For the text-containing cell, return its midpoint in (X, Y) coordinate format. 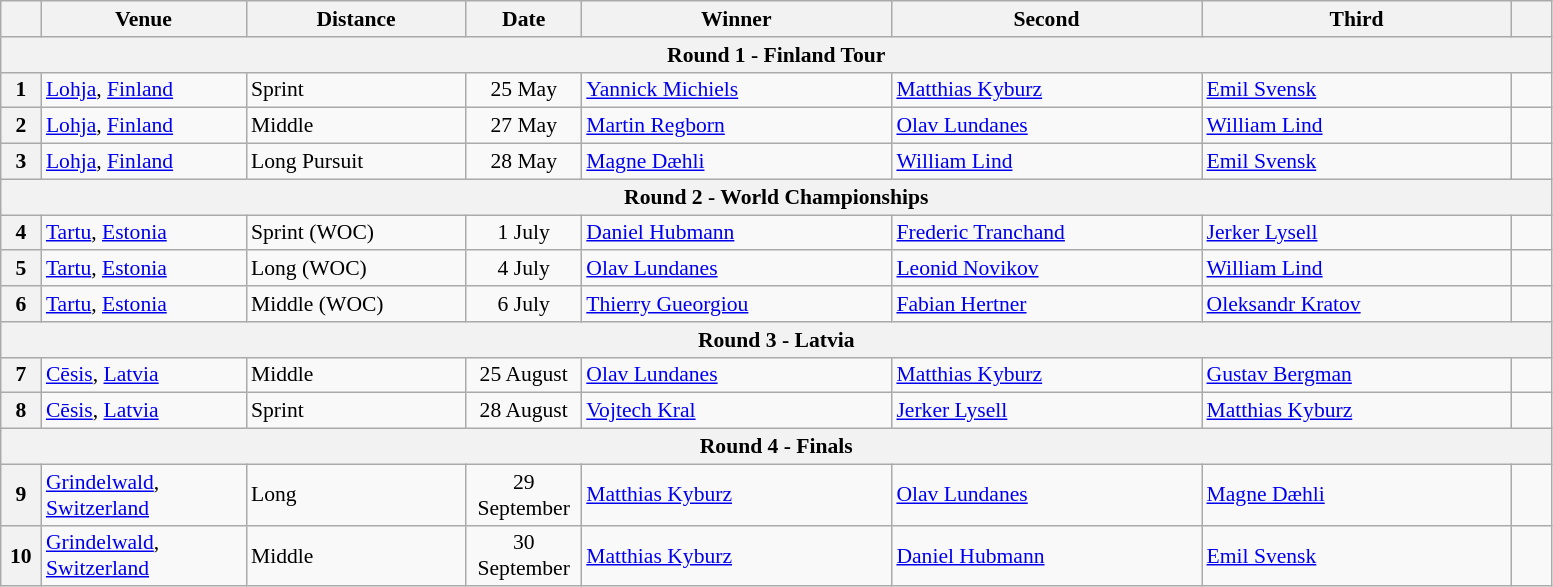
7 (21, 375)
Yannick Michiels (736, 90)
Date (524, 19)
5 (21, 269)
Round 4 - Finals (776, 447)
Round 1 - Finland Tour (776, 55)
Long Pursuit (356, 162)
Venue (144, 19)
Thierry Gueorgiou (736, 304)
Second (1046, 19)
10 (21, 556)
4 July (524, 269)
Middle (WOC) (356, 304)
6 (21, 304)
2 (21, 126)
6 July (524, 304)
25 May (524, 90)
Long (WOC) (356, 269)
Vojtech Kral (736, 411)
1 July (524, 233)
25 August (524, 375)
Fabian Hertner (1046, 304)
Round 2 - World Championships (776, 197)
29 September (524, 494)
1 (21, 90)
Sprint (WOC) (356, 233)
Long (356, 494)
Round 3 - Latvia (776, 340)
Frederic Tranchand (1046, 233)
Leonid Novikov (1046, 269)
Third (1357, 19)
28 May (524, 162)
28 August (524, 411)
8 (21, 411)
3 (21, 162)
9 (21, 494)
Winner (736, 19)
4 (21, 233)
30 September (524, 556)
Martin Regborn (736, 126)
Oleksandr Kratov (1357, 304)
Gustav Bergman (1357, 375)
Distance (356, 19)
27 May (524, 126)
